Determine the (x, y) coordinate at the center of the cell enclosing the given text.  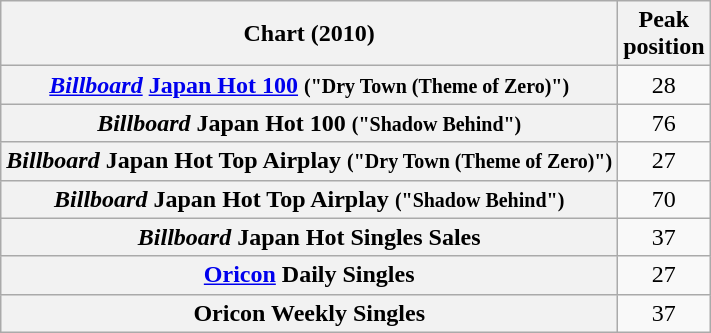
76 (664, 123)
Oricon Daily Singles (310, 275)
Peakposition (664, 34)
Oricon Weekly Singles (310, 313)
Billboard Japan Hot 100 ("Dry Town (Theme of Zero)") (310, 85)
Billboard Japan Hot Singles Sales (310, 237)
Billboard Japan Hot 100 ("Shadow Behind") (310, 123)
Chart (2010) (310, 34)
Billboard Japan Hot Top Airplay ("Shadow Behind") (310, 199)
Billboard Japan Hot Top Airplay ("Dry Town (Theme of Zero)") (310, 161)
70 (664, 199)
28 (664, 85)
